Provide the [x, y] coordinate of the cell's center where the given text is located.  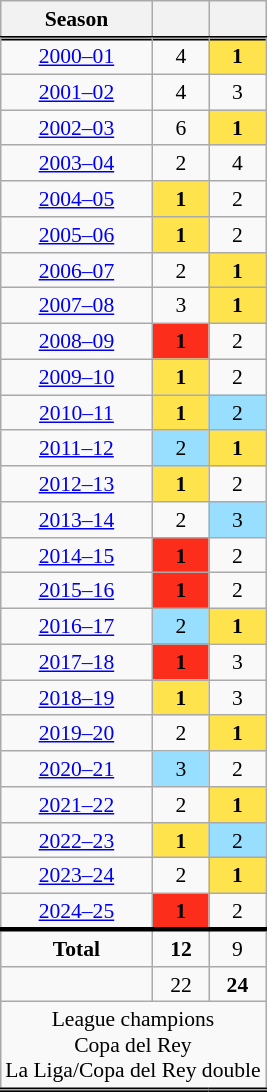
2004–05 [76, 199]
2001–02 [76, 92]
League champions Copa del Rey La Liga/Copa del Rey double [133, 1046]
2002–03 [76, 128]
9 [237, 948]
2018–19 [76, 698]
2005–06 [76, 235]
2015–16 [76, 591]
2014–15 [76, 555]
2009–10 [76, 377]
2017–18 [76, 662]
2010–11 [76, 413]
2022–23 [76, 840]
2024–25 [76, 911]
22 [181, 984]
Total [76, 948]
2008–09 [76, 341]
24 [237, 984]
2016–17 [76, 626]
2006–07 [76, 270]
2012–13 [76, 484]
2021–22 [76, 805]
6 [181, 128]
2007–08 [76, 306]
2019–20 [76, 733]
2000–01 [76, 56]
Season [76, 20]
12 [181, 948]
2020–21 [76, 769]
2003–04 [76, 163]
2023–24 [76, 876]
2013–14 [76, 520]
2011–12 [76, 448]
